Locate the cell with the specified text and output its (x, y) center coordinate. 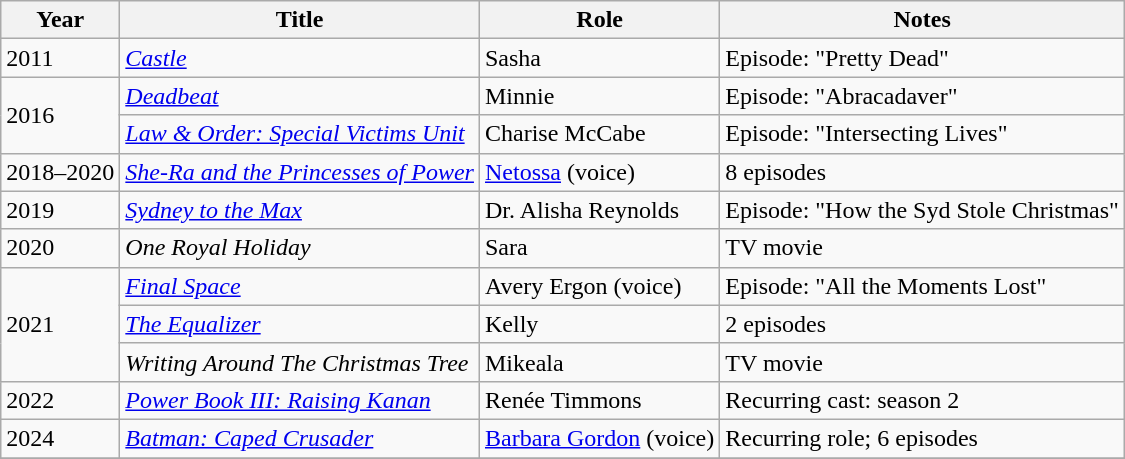
The Equalizer (300, 324)
Final Space (300, 286)
Episode: "All the Moments Lost" (922, 286)
8 episodes (922, 172)
Renée Timmons (599, 400)
Castle (300, 58)
Mikeala (599, 362)
Dr. Alisha Reynolds (599, 210)
Role (599, 20)
2 episodes (922, 324)
Recurring cast: season 2 (922, 400)
Notes (922, 20)
2019 (60, 210)
Episode: "Intersecting Lives" (922, 134)
Power Book III: Raising Kanan (300, 400)
Episode: "Pretty Dead" (922, 58)
Writing Around The Christmas Tree (300, 362)
Barbara Gordon (voice) (599, 438)
2021 (60, 324)
2011 (60, 58)
Minnie (599, 96)
Sasha (599, 58)
Year (60, 20)
2024 (60, 438)
Deadbeat (300, 96)
Title (300, 20)
Episode: "Abracadaver" (922, 96)
She-Ra and the Princesses of Power (300, 172)
Recurring role; 6 episodes (922, 438)
Netossa (voice) (599, 172)
2018–2020 (60, 172)
Batman: Caped Crusader (300, 438)
2016 (60, 115)
2020 (60, 248)
2022 (60, 400)
Sara (599, 248)
Kelly (599, 324)
Law & Order: Special Victims Unit (300, 134)
One Royal Holiday (300, 248)
Sydney to the Max (300, 210)
Episode: "How the Syd Stole Christmas" (922, 210)
Avery Ergon (voice) (599, 286)
Charise McCabe (599, 134)
